Locate the cell with the specified text and output its (X, Y) center coordinate. 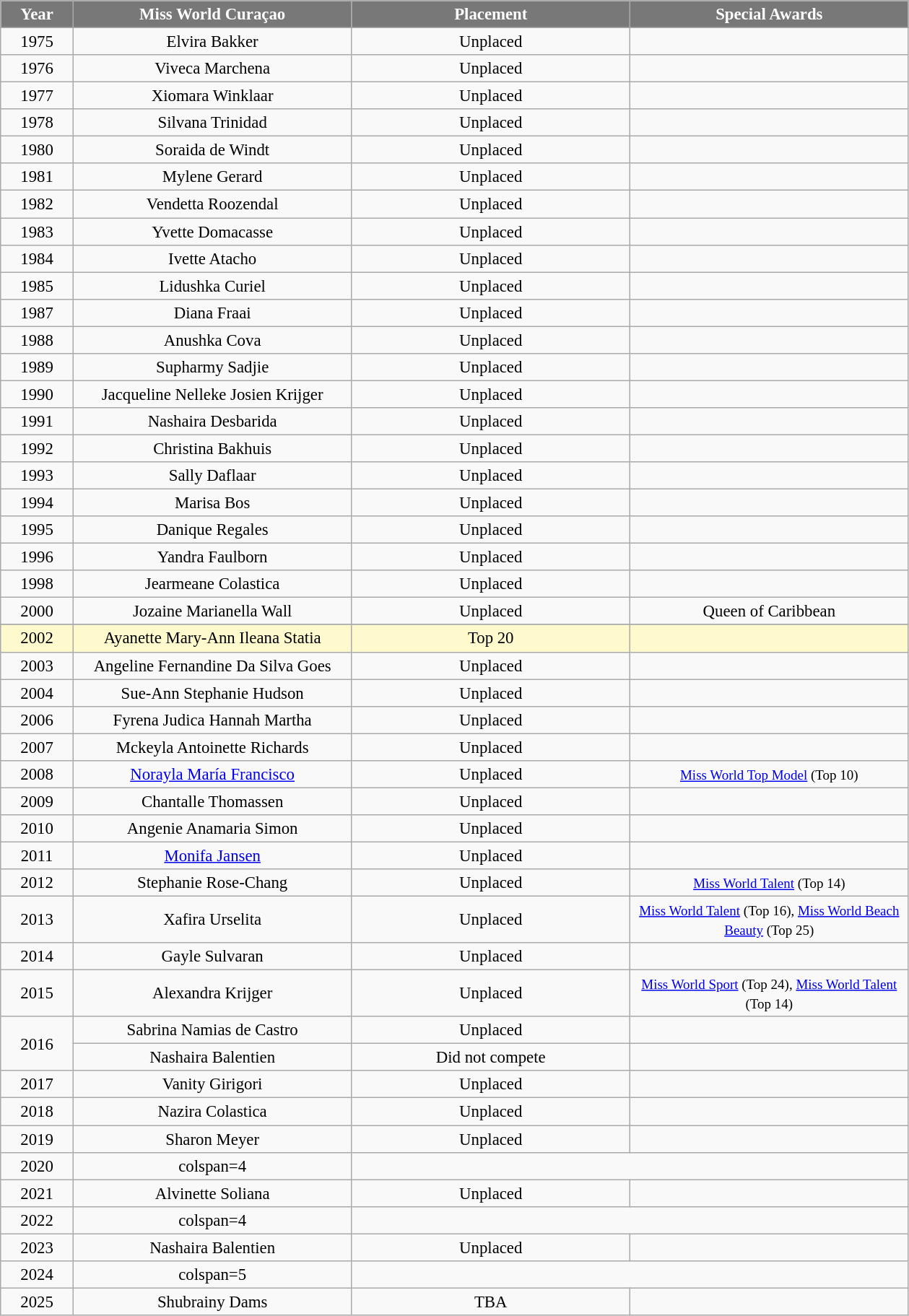
Placement (491, 14)
Jacqueline Nelleke Josien Krijger (212, 394)
Diana Fraai (212, 313)
Shubrainy Dams (212, 1302)
2025 (38, 1302)
1984 (38, 258)
Miss World Top Model (Top 10) (770, 775)
Norayla María Francisco (212, 775)
Mckeyla Antoinette Richards (212, 747)
Elvira Bakker (212, 42)
Miss World Curaçao (212, 14)
1994 (38, 503)
2011 (38, 855)
Sharon Meyer (212, 1139)
1995 (38, 530)
Anushka Cova (212, 340)
Fyrena Judica Hannah Martha (212, 720)
1978 (38, 123)
1988 (38, 340)
Yvette Domacasse (212, 232)
Christina Bakhuis (212, 448)
2023 (38, 1247)
2000 (38, 611)
Ayanette Mary-Ann Ileana Statia (212, 639)
Xiomara Winklaar (212, 96)
colspan=5 (212, 1275)
Year (38, 14)
Silvana Trinidad (212, 123)
1992 (38, 448)
2003 (38, 666)
2012 (38, 883)
Miss World Talent (Top 16), Miss World Beach Beauty (Top 25) (770, 920)
Yandra Faulborn (212, 557)
Vendetta Roozendal (212, 204)
Special Awards (770, 14)
Lidushka Curiel (212, 286)
1976 (38, 69)
Miss World Talent (Top 14) (770, 883)
2008 (38, 775)
Supharmy Sadjie (212, 367)
1990 (38, 394)
2019 (38, 1139)
2018 (38, 1112)
1977 (38, 96)
1983 (38, 232)
Stephanie Rose-Chang (212, 883)
2017 (38, 1085)
Gayle Sulvaran (212, 957)
2014 (38, 957)
1996 (38, 557)
Soraida de Windt (212, 150)
Mylene Gerard (212, 177)
2013 (38, 920)
Xafira Urselita (212, 920)
1987 (38, 313)
Jozaine Marianella Wall (212, 611)
2009 (38, 801)
Top 20 (491, 639)
2002 (38, 639)
1998 (38, 584)
Nashaira Desbarida (212, 422)
Sabrina Namias de Castro (212, 1030)
2016 (38, 1044)
Nazira Colastica (212, 1112)
Miss World Sport (Top 24), Miss World Talent (Top 14) (770, 993)
Viveca Marchena (212, 69)
2020 (38, 1166)
1991 (38, 422)
1982 (38, 204)
Angenie Anamaria Simon (212, 829)
2007 (38, 747)
Vanity Girigori (212, 1085)
2022 (38, 1220)
1985 (38, 286)
2015 (38, 993)
Ivette Atacho (212, 258)
2004 (38, 693)
1993 (38, 476)
2024 (38, 1275)
TBA (491, 1302)
Queen of Caribbean (770, 611)
Sally Daflaar (212, 476)
1975 (38, 42)
Marisa Bos (212, 503)
2010 (38, 829)
Chantalle Thomassen (212, 801)
Did not compete (491, 1058)
2006 (38, 720)
Monifa Jansen (212, 855)
Alexandra Krijger (212, 993)
1989 (38, 367)
Sue-Ann Stephanie Hudson (212, 693)
1980 (38, 150)
2021 (38, 1193)
1981 (38, 177)
Danique Regales (212, 530)
Alvinette Soliana (212, 1193)
Angeline Fernandine Da Silva Goes (212, 666)
Jearmeane Colastica (212, 584)
